Find where the given text appears and provide that cell's center as [x, y] coordinate. 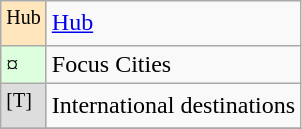
¤ [24, 64]
International destinations [173, 106]
[T] [24, 106]
Focus Cities [173, 64]
